Return (x, y) of the center of cell containing provided text 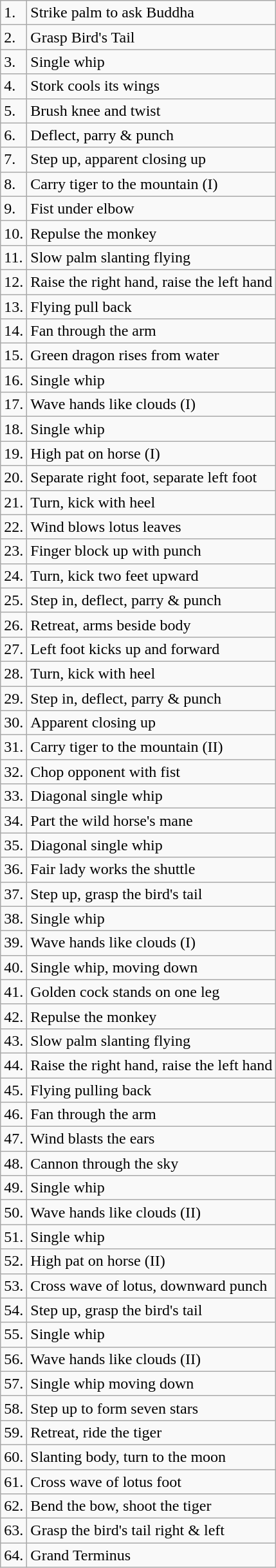
21. (14, 502)
Carry tiger to the mountain (I) (152, 184)
Grasp Bird's Tail (152, 37)
2. (14, 37)
Chop opponent with fist (152, 772)
46. (14, 1115)
9. (14, 208)
Left foot kicks up and forward (152, 649)
6. (14, 135)
Single whip, moving down (152, 967)
Flying pulling back (152, 1090)
Slanting body, turn to the moon (152, 1457)
Retreat, ride the tiger (152, 1432)
Grasp the bird's tail right & left (152, 1531)
59. (14, 1432)
29. (14, 698)
25. (14, 600)
14. (14, 331)
Stork cools its wings (152, 86)
55. (14, 1335)
13. (14, 307)
Turn, kick two feet upward (152, 576)
Carry tiger to the mountain (II) (152, 747)
27. (14, 649)
Fair lady works the shuttle (152, 870)
16. (14, 380)
4. (14, 86)
30. (14, 723)
39. (14, 943)
15. (14, 356)
Step up to form seven stars (152, 1408)
17. (14, 405)
63. (14, 1531)
24. (14, 576)
Bend the bow, shoot the tiger (152, 1506)
High pat on horse (I) (152, 453)
Fist under elbow (152, 208)
Strike palm to ask Buddha (152, 13)
19. (14, 453)
Apparent closing up (152, 723)
Cross wave of lotus, downward punch (152, 1286)
Grand Terminus (152, 1555)
3. (14, 62)
Finger block up with punch (152, 551)
34. (14, 821)
52. (14, 1261)
53. (14, 1286)
32. (14, 772)
35. (14, 845)
51. (14, 1237)
Green dragon rises from water (152, 356)
58. (14, 1408)
57. (14, 1383)
Brush knee and twist (152, 111)
54. (14, 1310)
7. (14, 160)
Single whip moving down (152, 1383)
22. (14, 527)
20. (14, 478)
18. (14, 429)
Retreat, arms beside body (152, 624)
41. (14, 992)
10. (14, 233)
26. (14, 624)
62. (14, 1506)
64. (14, 1555)
50. (14, 1212)
11. (14, 257)
61. (14, 1481)
High pat on horse (II) (152, 1261)
Golden cock stands on one leg (152, 992)
Wind blows lotus leaves (152, 527)
47. (14, 1139)
56. (14, 1359)
Step up, apparent closing up (152, 160)
Wind blasts the ears (152, 1139)
60. (14, 1457)
37. (14, 894)
40. (14, 967)
Deflect, parry & punch (152, 135)
Part the wild horse's mane (152, 821)
33. (14, 796)
48. (14, 1163)
Cross wave of lotus foot (152, 1481)
45. (14, 1090)
Cannon through the sky (152, 1163)
1. (14, 13)
36. (14, 870)
23. (14, 551)
43. (14, 1041)
12. (14, 282)
49. (14, 1188)
42. (14, 1016)
8. (14, 184)
5. (14, 111)
Separate right foot, separate left foot (152, 478)
28. (14, 673)
31. (14, 747)
38. (14, 918)
44. (14, 1065)
Flying pull back (152, 307)
